Extract the (x, y) coordinate from the center of the cell holding the provided text.  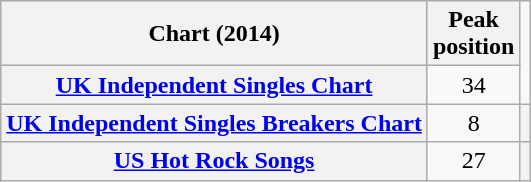
Chart (2014) (214, 34)
8 (473, 123)
US Hot Rock Songs (214, 161)
UK Independent Singles Breakers Chart (214, 123)
Peakposition (473, 34)
UK Independent Singles Chart (214, 85)
27 (473, 161)
34 (473, 85)
